Scan for the cell matching the given text and deliver its (X, Y) coordinate at center. 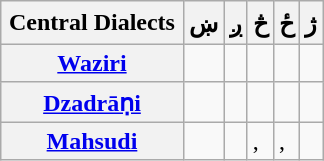
Central Dialects (92, 23)
Mahsudi (92, 141)
څ (260, 23)
ځ (286, 23)
Dzadrāṇi (92, 102)
Waziri (92, 63)
ښ (204, 23)
ژ (310, 23)
ږ (236, 23)
